Return the [x, y] coordinate for the center point of the cell that contains the specified text.  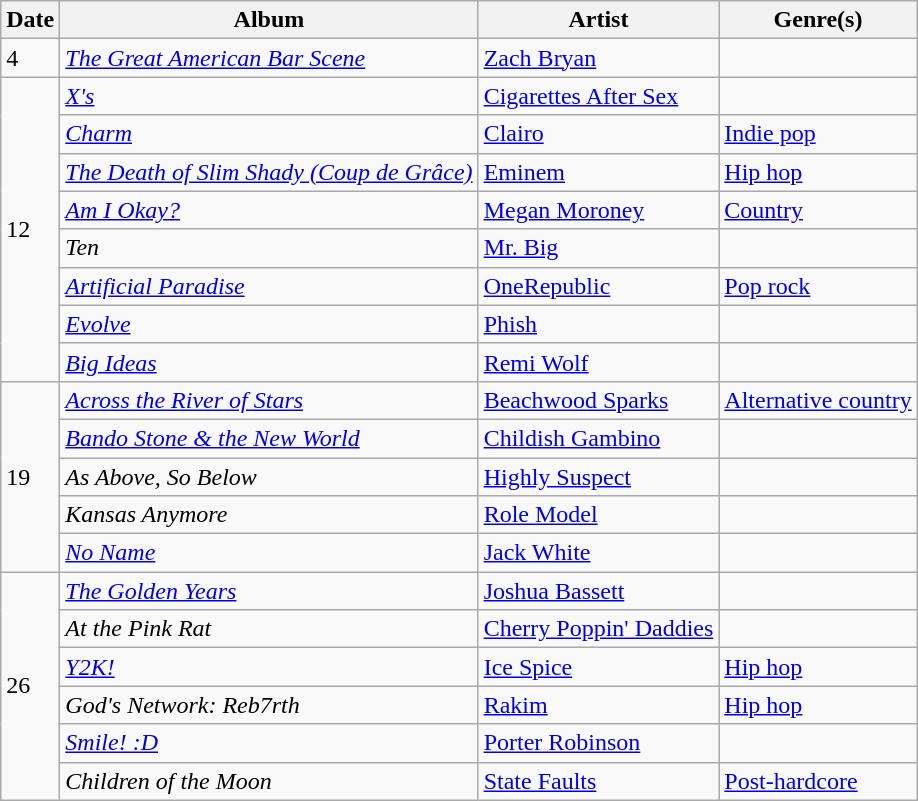
Artist [598, 20]
Alternative country [818, 400]
The Golden Years [269, 591]
Artificial Paradise [269, 286]
Cigarettes After Sex [598, 96]
Charm [269, 134]
X's [269, 96]
4 [30, 58]
Genre(s) [818, 20]
Role Model [598, 515]
Post-hardcore [818, 781]
At the Pink Rat [269, 629]
Megan Moroney [598, 210]
The Great American Bar Scene [269, 58]
Big Ideas [269, 362]
No Name [269, 553]
Jack White [598, 553]
Indie pop [818, 134]
Across the River of Stars [269, 400]
Clairo [598, 134]
Porter Robinson [598, 743]
Pop rock [818, 286]
Rakim [598, 705]
Evolve [269, 324]
OneRepublic [598, 286]
Bando Stone & the New World [269, 438]
Ten [269, 248]
Date [30, 20]
As Above, So Below [269, 477]
12 [30, 229]
19 [30, 476]
Phish [598, 324]
Y2K! [269, 667]
State Faults [598, 781]
26 [30, 686]
The Death of Slim Shady (Coup de Grâce) [269, 172]
Beachwood Sparks [598, 400]
Country [818, 210]
Kansas Anymore [269, 515]
Childish Gambino [598, 438]
Remi Wolf [598, 362]
Zach Bryan [598, 58]
Children of the Moon [269, 781]
Mr. Big [598, 248]
Highly Suspect [598, 477]
Cherry Poppin' Daddies [598, 629]
God's Network: Reb7rth [269, 705]
Joshua Bassett [598, 591]
Album [269, 20]
Eminem [598, 172]
Am I Okay? [269, 210]
Ice Spice [598, 667]
Smile! :D [269, 743]
